Determine the (x, y) coordinate at the center of the cell enclosing the given text.  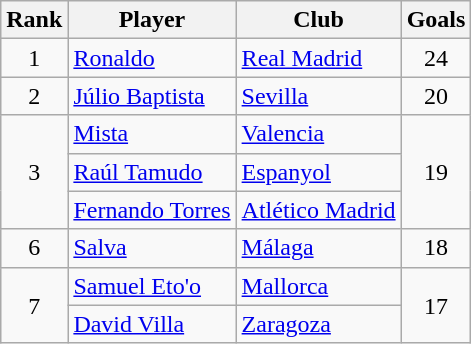
Rank (34, 20)
Ronaldo (152, 58)
18 (436, 248)
Club (318, 20)
Atlético Madrid (318, 210)
Raúl Tamudo (152, 172)
Salva (152, 248)
Real Madrid (318, 58)
2 (34, 96)
Mista (152, 134)
1 (34, 58)
Fernando Torres (152, 210)
David Villa (152, 324)
Mallorca (318, 286)
Málaga (318, 248)
6 (34, 248)
19 (436, 172)
7 (34, 305)
24 (436, 58)
3 (34, 172)
Júlio Baptista (152, 96)
Sevilla (318, 96)
Samuel Eto'o (152, 286)
Zaragoza (318, 324)
Espanyol (318, 172)
Player (152, 20)
Goals (436, 20)
20 (436, 96)
Valencia (318, 134)
17 (436, 305)
